From the cell containing the given text, extract its center point as (x, y) coordinate. 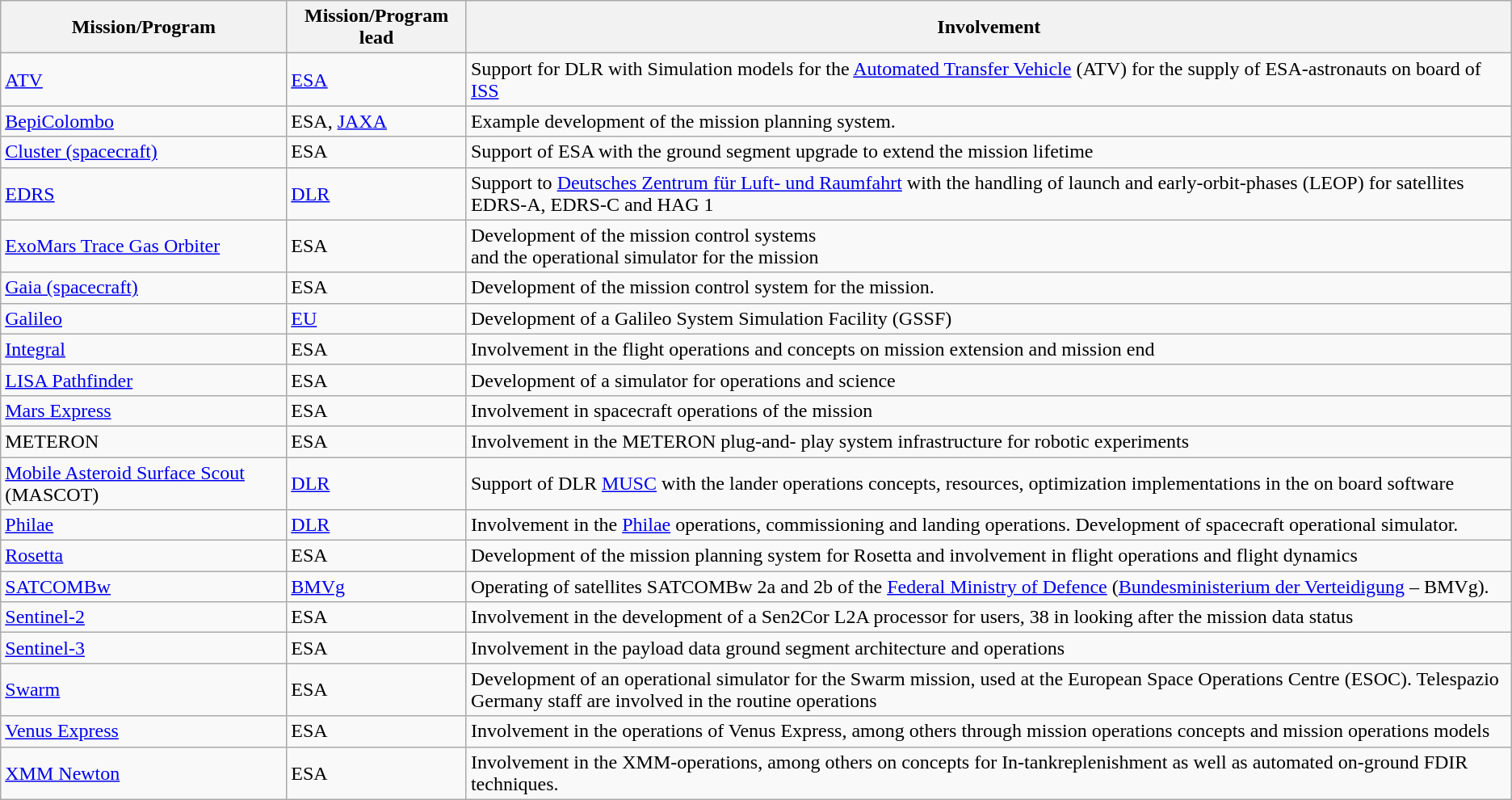
Cluster (spacecraft) (144, 152)
ESA, JAXA (376, 121)
Development of a simulator for operations and science (989, 380)
Sentinel-3 (144, 648)
BepiColombo (144, 121)
Involvement in the XMM-operations, among others on concepts for In-tankreplenishment as well as automated on-ground FDIR techniques. (989, 773)
Involvement (989, 27)
EU (376, 318)
Support of ESA with the ground segment upgrade to extend the mission lifetime (989, 152)
Involvement in the Philae operations, commissioning and landing operations. Development of spacecraft operational simulator. (989, 525)
Mobile Asteroid Surface Scout (MASCOT) (144, 483)
Involvement in the operations of Venus Express, among others through mission operations concepts and mission operations models (989, 731)
Mars Express (144, 411)
Operating of satellites SATCOMBw 2a and 2b of the Federal Ministry of Defence (Bundesministerium der Verteidigung – BMVg). (989, 587)
Swarm (144, 690)
Mission/Program lead (376, 27)
ATV (144, 79)
Involvement in the payload data ground segment architecture and operations (989, 648)
SATCOMBw (144, 587)
Example development of the mission planning system. (989, 121)
Sentinel-2 (144, 617)
METERON (144, 441)
Development of the mission control system for the mission. (989, 288)
Involvement in the development of a Sen2Cor L2A processor for users, 38 in looking after the mission data status (989, 617)
Galileo (144, 318)
Development of a Galileo System Simulation Facility (GSSF) (989, 318)
Development of the mission control systems and the operational simulator for the mission (989, 246)
LISA Pathfinder (144, 380)
XMM Newton (144, 773)
Involvement in spacecraft operations of the mission (989, 411)
Mission/Program (144, 27)
BMVg (376, 587)
Philae (144, 525)
ExoMars Trace Gas Orbiter (144, 246)
Rosetta (144, 556)
Venus Express (144, 731)
Gaia (spacecraft) (144, 288)
EDRS (144, 194)
Support for DLR with Simulation models for the Automated Transfer Vehicle (ATV) for the supply of ESA-astronauts on board of ISS (989, 79)
Integral (144, 349)
Involvement in the METERON plug-and- play system infrastructure for robotic experiments (989, 441)
Involvement in the flight operations and concepts on mission extension and mission end (989, 349)
Support of DLR MUSC with the lander operations concepts, resources, optimization implementations in the on board software (989, 483)
Development of the mission planning system for Rosetta and involvement in flight operations and flight dynamics (989, 556)
